Find where the given text appears and provide that cell's center as [X, Y] coordinate. 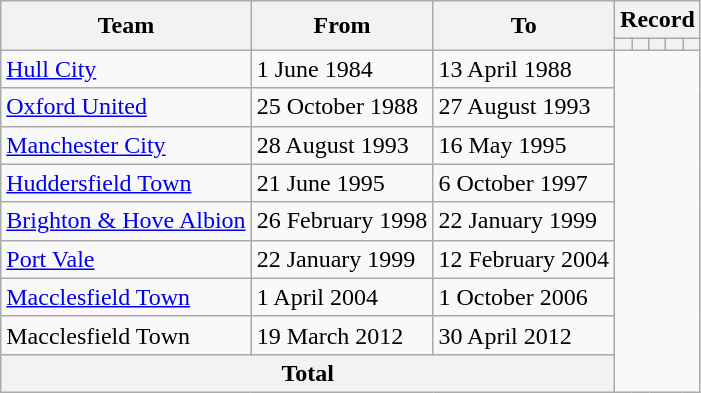
Oxford United [126, 107]
19 March 2012 [342, 335]
27 August 1993 [524, 107]
28 August 1993 [342, 145]
Total [308, 373]
12 February 2004 [524, 259]
Huddersfield Town [126, 183]
25 October 1988 [342, 107]
Brighton & Hove Albion [126, 221]
Hull City [126, 69]
1 April 2004 [342, 297]
1 June 1984 [342, 69]
To [524, 26]
26 February 1998 [342, 221]
21 June 1995 [342, 183]
Port Vale [126, 259]
Manchester City [126, 145]
Team [126, 26]
6 October 1997 [524, 183]
Record [658, 20]
1 October 2006 [524, 297]
30 April 2012 [524, 335]
From [342, 26]
13 April 1988 [524, 69]
16 May 1995 [524, 145]
